Search for the cell housing the specified text and yield its [X, Y] center coordinate. 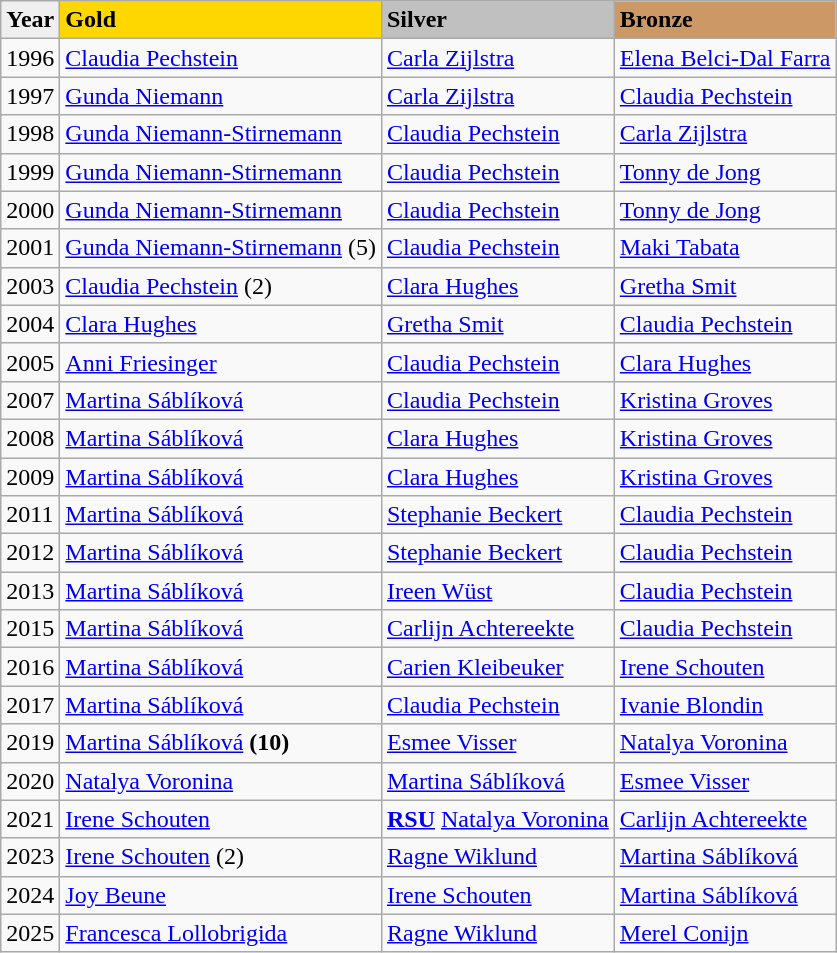
2015 [30, 629]
Year [30, 20]
2020 [30, 781]
2012 [30, 553]
Irene Schouten (2) [221, 857]
1997 [30, 96]
2007 [30, 400]
Merel Conijn [725, 933]
2021 [30, 819]
2023 [30, 857]
Gold [221, 20]
Francesca Lollobrigida [221, 933]
1996 [30, 58]
2013 [30, 591]
2004 [30, 324]
2003 [30, 286]
2011 [30, 515]
2025 [30, 933]
2008 [30, 438]
Elena Belci-Dal Farra [725, 58]
1998 [30, 134]
2005 [30, 362]
2019 [30, 743]
RSU Natalya Voronina [498, 819]
Bronze [725, 20]
Ivanie Blondin [725, 705]
Maki Tabata [725, 248]
2017 [30, 705]
Gunda Niemann [221, 96]
Anni Friesinger [221, 362]
2016 [30, 667]
Silver [498, 20]
2000 [30, 210]
Ireen Wüst [498, 591]
Claudia Pechstein (2) [221, 286]
Joy Beune [221, 895]
2009 [30, 477]
Carien Kleibeuker [498, 667]
1999 [30, 172]
Gunda Niemann-Stirnemann (5) [221, 248]
Martina Sáblíková (10) [221, 743]
2001 [30, 248]
2024 [30, 895]
